Provide the [x, y] coordinate of the cell's center where the given text is located.  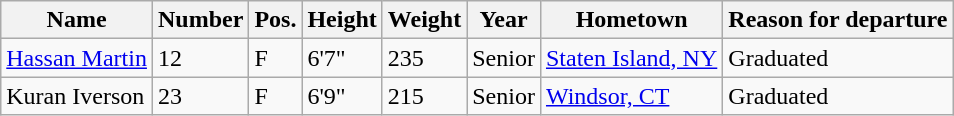
Kuran Iverson [77, 96]
Weight [424, 20]
23 [200, 96]
6'7" [342, 58]
12 [200, 58]
Pos. [276, 20]
Hassan Martin [77, 58]
Hometown [631, 20]
Year [504, 20]
Windsor, CT [631, 96]
Number [200, 20]
6'9" [342, 96]
Reason for departure [838, 20]
215 [424, 96]
Name [77, 20]
Staten Island, NY [631, 58]
Height [342, 20]
235 [424, 58]
